Capture the cell that displays the provided text and extract its [x, y] central coordinate. 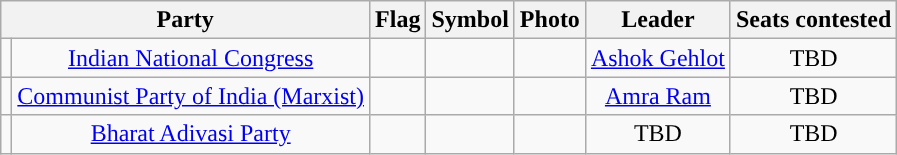
Indian National Congress [191, 58]
Ashok Gehlot [658, 58]
Leader [658, 20]
Flag [398, 20]
Symbol [470, 20]
Communist Party of India (Marxist) [191, 96]
Party [186, 20]
Seats contested [813, 20]
Amra Ram [658, 96]
Bharat Adivasi Party [191, 134]
Photo [550, 20]
